Return the (X, Y) coordinate for the center point of the cell that contains the specified text.  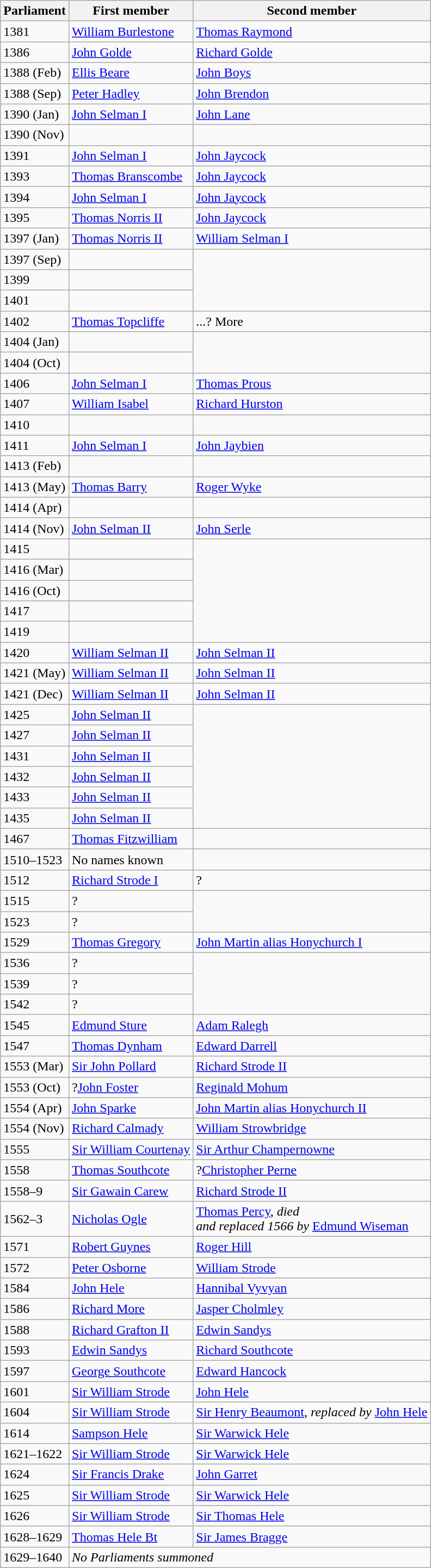
Sir William Courtenay (131, 1149)
Richard Southcote (312, 1350)
1410 (35, 425)
Thomas Barry (131, 487)
Thomas Fitzwilliam (131, 839)
1629–1640 (35, 1557)
1432 (35, 777)
1386 (35, 52)
Edward Darrell (312, 1046)
1584 (35, 1288)
...? More (312, 321)
1553 (Oct) (35, 1087)
1433 (35, 797)
1397 (Jan) (35, 238)
1406 (35, 383)
Richard Hurston (312, 404)
John Jaybien (312, 445)
John Garret (312, 1474)
1419 (35, 632)
Sir Henry Beaumont, replaced by John Hele (312, 1412)
1601 (35, 1392)
1545 (35, 1025)
Adam Ralegh (312, 1025)
1628–1629 (35, 1536)
1435 (35, 818)
1411 (35, 445)
1416 (Oct) (35, 590)
1431 (35, 756)
Nicholas Ogle (131, 1218)
1539 (35, 984)
Sir Arthur Champernowne (312, 1149)
1390 (Nov) (35, 135)
Robert Guynes (131, 1247)
?Christopher Perne (312, 1170)
1553 (Mar) (35, 1067)
John Martin alias Honychurch II (312, 1108)
1571 (35, 1247)
Richard Golde (312, 52)
William Strode (312, 1268)
Roger Wyke (312, 487)
Richard More (131, 1309)
Peter Hadley (131, 94)
1416 (Mar) (35, 569)
Second member (312, 11)
Sir James Bragge (312, 1536)
Jasper Cholmley (312, 1309)
John Lane (312, 114)
?John Foster (131, 1087)
Thomas Dynham (131, 1046)
John Golde (131, 52)
1401 (35, 301)
John Brendon (312, 94)
1558 (35, 1170)
Sampson Hele (131, 1433)
1542 (35, 1005)
Richard Strode I (131, 880)
1421 (May) (35, 673)
1417 (35, 611)
No Parliaments summoned (249, 1557)
1413 (Feb) (35, 466)
1614 (35, 1433)
1512 (35, 880)
Thomas Gregory (131, 943)
1425 (35, 715)
Richard Grafton II (131, 1330)
Parliament (35, 11)
1421 (Dec) (35, 694)
1625 (35, 1495)
1626 (35, 1516)
1415 (35, 549)
1536 (35, 963)
Hannibal Vyvyan (312, 1288)
Reginald Mohum (312, 1087)
1420 (35, 653)
1399 (35, 280)
1593 (35, 1350)
1390 (Jan) (35, 114)
Thomas Percy, died and replaced 1566 by Edmund Wiseman (312, 1218)
1404 (Oct) (35, 363)
John Serle (312, 528)
Sir Gawain Carew (131, 1191)
1402 (35, 321)
1547 (35, 1046)
1414 (Apr) (35, 507)
Richard Calmady (131, 1129)
William Burlestone (131, 32)
Sir John Pollard (131, 1067)
Thomas Topcliffe (131, 321)
1381 (35, 32)
No names known (131, 859)
1572 (35, 1268)
1394 (35, 197)
1558–9 (35, 1191)
William Strowbridge (312, 1129)
1467 (35, 839)
Thomas Branscombe (131, 176)
1529 (35, 943)
Thomas Hele Bt (131, 1536)
Sir Francis Drake (131, 1474)
John Boys (312, 73)
Thomas Raymond (312, 32)
Thomas Prous (312, 383)
1588 (35, 1330)
1554 (Apr) (35, 1108)
1523 (35, 922)
1604 (35, 1412)
John Sparke (131, 1108)
1586 (35, 1309)
Peter Osborne (131, 1268)
Ellis Beare (131, 73)
1427 (35, 735)
1393 (35, 176)
1554 (Nov) (35, 1129)
Edward Hancock (312, 1371)
George Southcote (131, 1371)
1413 (May) (35, 487)
1404 (Jan) (35, 342)
1414 (Nov) (35, 528)
First member (131, 11)
1388 (Sep) (35, 94)
1555 (35, 1149)
Edmund Sture (131, 1025)
1510–1523 (35, 859)
1597 (35, 1371)
1624 (35, 1474)
1395 (35, 218)
1391 (35, 156)
1515 (35, 901)
William Selman I (312, 238)
Thomas Southcote (131, 1170)
Sir Thomas Hele (312, 1516)
1621–1622 (35, 1454)
1388 (Feb) (35, 73)
Roger Hill (312, 1247)
1397 (Sep) (35, 259)
1562–3 (35, 1218)
William Isabel (131, 404)
1407 (35, 404)
John Martin alias Honychurch I (312, 943)
